Scan for the cell matching the given text and deliver its (X, Y) coordinate at center. 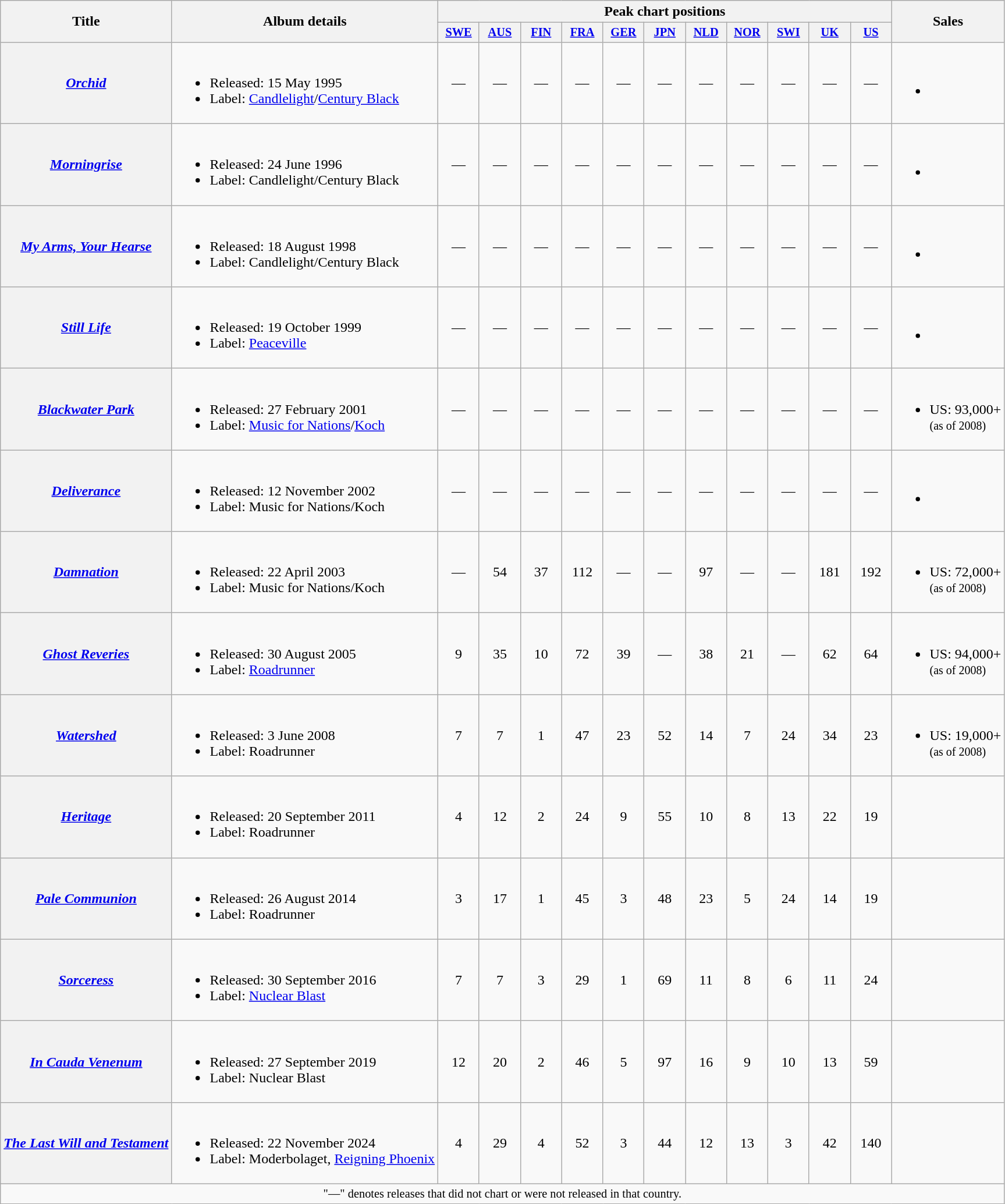
Album details (305, 22)
Blackwater Park (86, 409)
Still Life (86, 328)
SWI (788, 33)
72 (582, 654)
SWE (459, 33)
6 (788, 980)
Released: 27 February 2001Label: Music for Nations/Koch (305, 409)
48 (665, 898)
35 (499, 654)
Released: 22 November 2024Label: Moderbolaget, Reigning Phoenix (305, 1143)
64 (871, 654)
US (871, 33)
FIN (541, 33)
US: 72,000+(as of 2008) (948, 572)
Released: 3 June 2008Label: Roadrunner (305, 735)
Deliverance (86, 491)
Peak chart positions (665, 12)
Ghost Reveries (86, 654)
Released: 22 April 2003Label: Music for Nations/Koch (305, 572)
US: 94,000+(as of 2008) (948, 654)
Released: 12 November 2002Label: Music for Nations/Koch (305, 491)
Released: 15 May 1995Label: Candlelight/Century Black (305, 83)
NOR (747, 33)
JPN (665, 33)
US: 19,000+(as of 2008) (948, 735)
Released: 18 August 1998Label: Candlelight/Century Black (305, 246)
38 (706, 654)
AUS (499, 33)
Released: 20 September 2011Label: Roadrunner (305, 817)
Heritage (86, 817)
US: 93,000+(as of 2008) (948, 409)
62 (830, 654)
192 (871, 572)
54 (499, 572)
47 (582, 735)
140 (871, 1143)
Released: 30 August 2005Label: Roadrunner (305, 654)
Released: 24 June 1996Label: Candlelight/Century Black (305, 165)
UK (830, 33)
Morningrise (86, 165)
69 (665, 980)
Released: 26 August 2014Label: Roadrunner (305, 898)
Title (86, 22)
59 (871, 1061)
The Last Will and Testament (86, 1143)
42 (830, 1143)
Sorceress (86, 980)
37 (541, 572)
44 (665, 1143)
Sales (948, 22)
Released: 30 September 2016Label: Nuclear Blast (305, 980)
Orchid (86, 83)
NLD (706, 33)
Watershed (86, 735)
"—" denotes releases that did not chart or were not released in that country. (503, 1194)
39 (624, 654)
16 (706, 1061)
FRA (582, 33)
34 (830, 735)
45 (582, 898)
Released: 27 September 2019Label: Nuclear Blast (305, 1061)
17 (499, 898)
21 (747, 654)
112 (582, 572)
20 (499, 1061)
Released: 19 October 1999Label: Peaceville (305, 328)
55 (665, 817)
Pale Communion (86, 898)
My Arms, Your Hearse (86, 246)
Damnation (86, 572)
GER (624, 33)
181 (830, 572)
22 (830, 817)
In Cauda Venenum (86, 1061)
46 (582, 1061)
